Extract the (x, y) coordinate from the center of the cell holding the provided text.  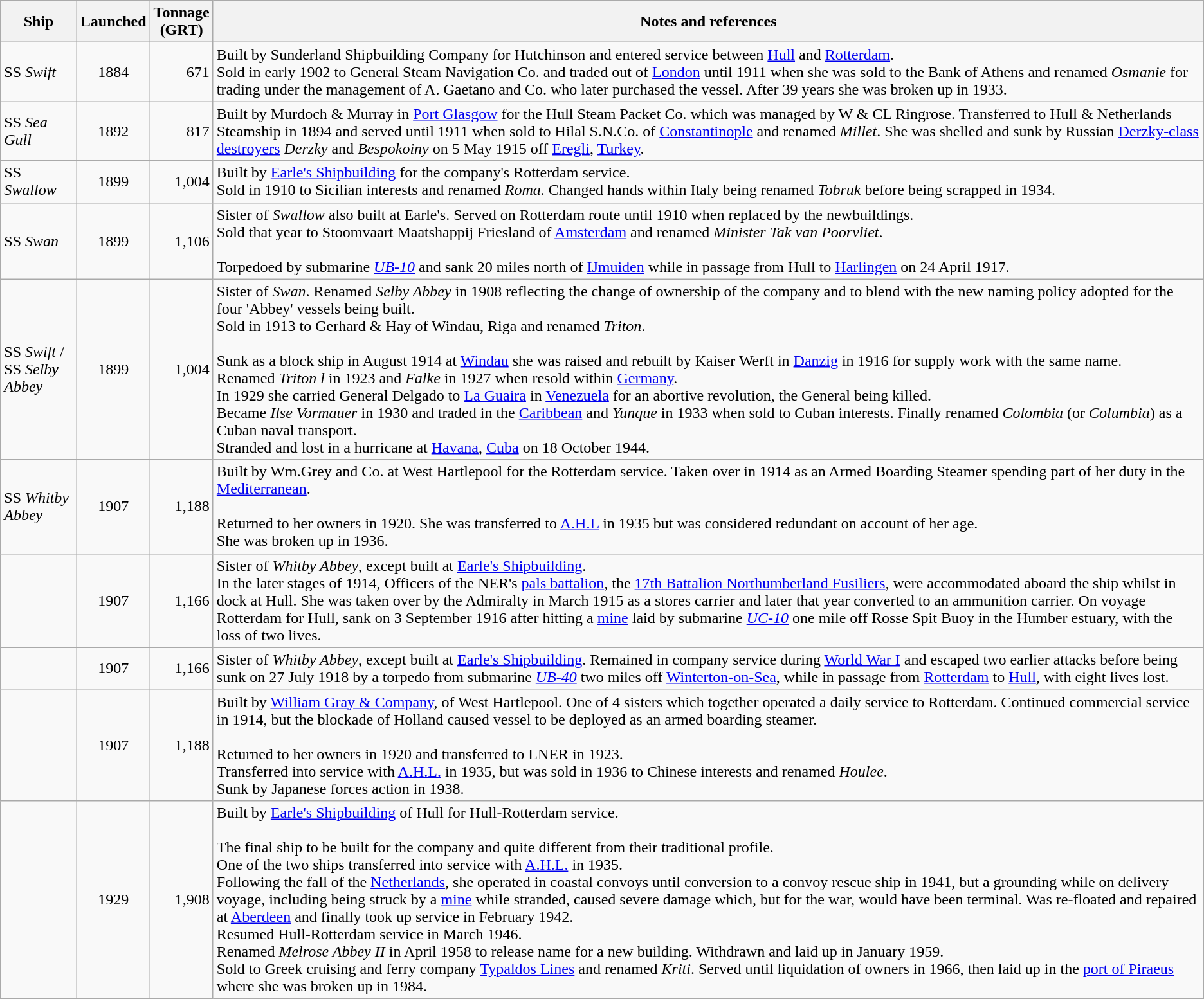
Launched (113, 22)
1,908 (181, 899)
SS Whitby Abbey (39, 507)
SS Swift (39, 72)
1884 (113, 72)
1892 (113, 131)
1,106 (181, 240)
671 (181, 72)
1929 (113, 899)
SS Sea Gull (39, 131)
Notes and references (708, 22)
SS Swift /SS Selby Abbey (39, 369)
817 (181, 131)
Tonnage(GRT) (181, 22)
SS Swallow (39, 181)
Ship (39, 22)
SS Swan (39, 240)
